Extract the [X, Y] coordinate from the center of the cell holding the provided text.  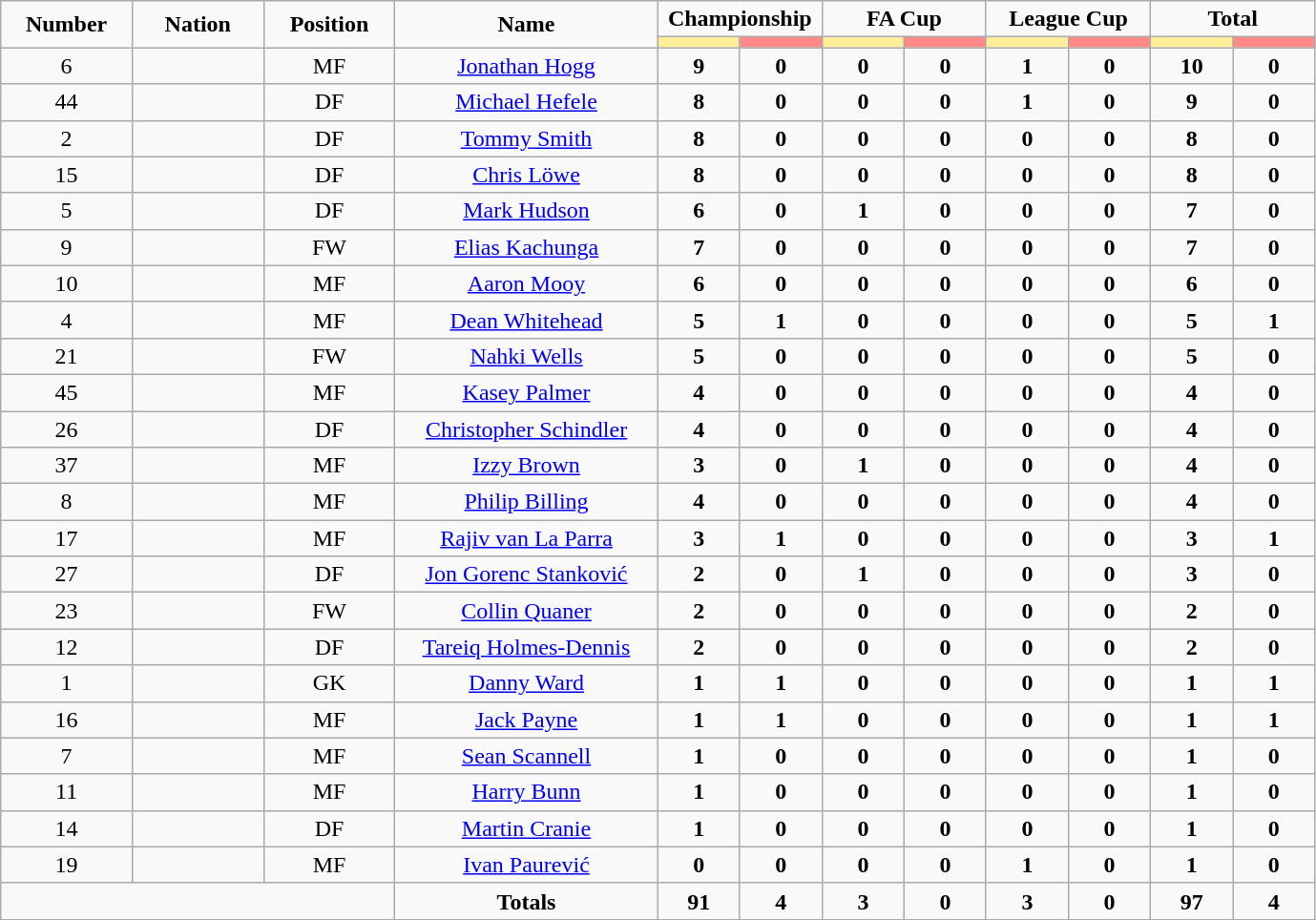
Christopher Schindler [527, 429]
37 [67, 466]
23 [67, 611]
Mark Hudson [527, 211]
Sean Scannell [527, 756]
26 [67, 429]
Izzy Brown [527, 466]
Name [527, 25]
14 [67, 828]
Number [67, 25]
Jack Payne [527, 720]
Chris Löwe [527, 175]
45 [67, 392]
19 [67, 865]
12 [67, 647]
97 [1192, 901]
Danny Ward [527, 683]
Nahki Wells [527, 356]
Jon Gorenc Stanković [527, 575]
Michael Hefele [527, 102]
Elias Kachunga [527, 247]
FA Cup [904, 19]
Jonathan Hogg [527, 66]
Ivan Paurević [527, 865]
Martin Cranie [527, 828]
Position [329, 25]
Totals [527, 901]
GK [329, 683]
15 [67, 175]
League Cup [1068, 19]
27 [67, 575]
16 [67, 720]
Kasey Palmer [527, 392]
Aaron Mooy [527, 283]
Total [1233, 19]
Philip Billing [527, 502]
Tommy Smith [527, 138]
11 [67, 792]
44 [67, 102]
Nation [198, 25]
Dean Whitehead [527, 320]
Rajiv van La Parra [527, 538]
21 [67, 356]
91 [699, 901]
Tareiq Holmes-Dennis [527, 647]
17 [67, 538]
Harry Bunn [527, 792]
Championship [740, 19]
Collin Quaner [527, 611]
